Extract the (x, y) coordinate from the center of the cell holding the provided text.  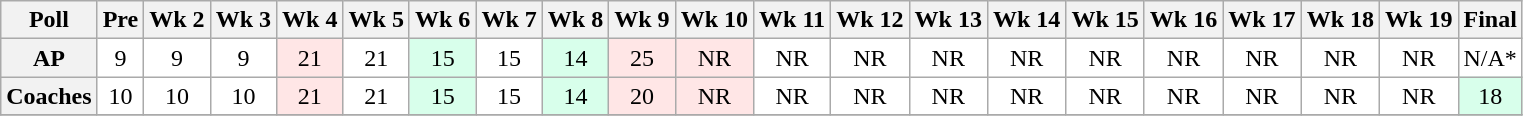
AP (49, 58)
N/A* (1490, 58)
Wk 11 (792, 20)
Pre (120, 20)
Wk 15 (1105, 20)
Wk 18 (1340, 20)
Wk 8 (575, 20)
Wk 6 (442, 20)
Wk 7 (509, 20)
Wk 16 (1183, 20)
Coaches (49, 96)
Wk 17 (1262, 20)
Final (1490, 20)
Wk 4 (310, 20)
Wk 19 (1419, 20)
20 (642, 96)
Wk 10 (714, 20)
Wk 14 (1026, 20)
Wk 2 (177, 20)
Wk 9 (642, 20)
Wk 12 (870, 20)
18 (1490, 96)
Wk 3 (243, 20)
25 (642, 58)
Poll (49, 20)
Wk 13 (948, 20)
Wk 5 (376, 20)
